Return the [X, Y] coordinate for the center point of the cell that contains the specified text.  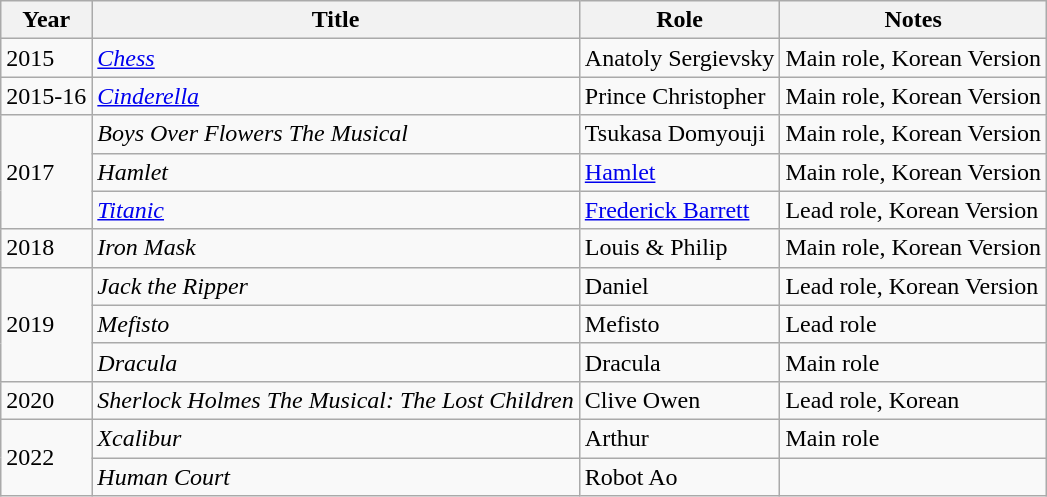
Frederick Barrett [680, 210]
Boys Over Flowers The Musical [336, 134]
2015-16 [46, 96]
2015 [46, 58]
Anatoly Sergievsky [680, 58]
Chess [336, 58]
Prince Christopher [680, 96]
2019 [46, 324]
Human Court [336, 477]
Lead role, Korean [914, 400]
Titanic [336, 210]
Jack the Ripper [336, 286]
Clive Owen [680, 400]
Arthur [680, 438]
Louis & Philip [680, 248]
Sherlock Holmes The Musical: The Lost Children [336, 400]
Daniel [680, 286]
Notes [914, 20]
Title [336, 20]
Cinderella [336, 96]
Lead role [914, 324]
2022 [46, 457]
Iron Mask [336, 248]
Role [680, 20]
Tsukasa Domyouji [680, 134]
2018 [46, 248]
Year [46, 20]
Xcalibur [336, 438]
2020 [46, 400]
Robot Ao [680, 477]
2017 [46, 172]
